Return the [X, Y] coordinate for the center point of the cell that contains the specified text.  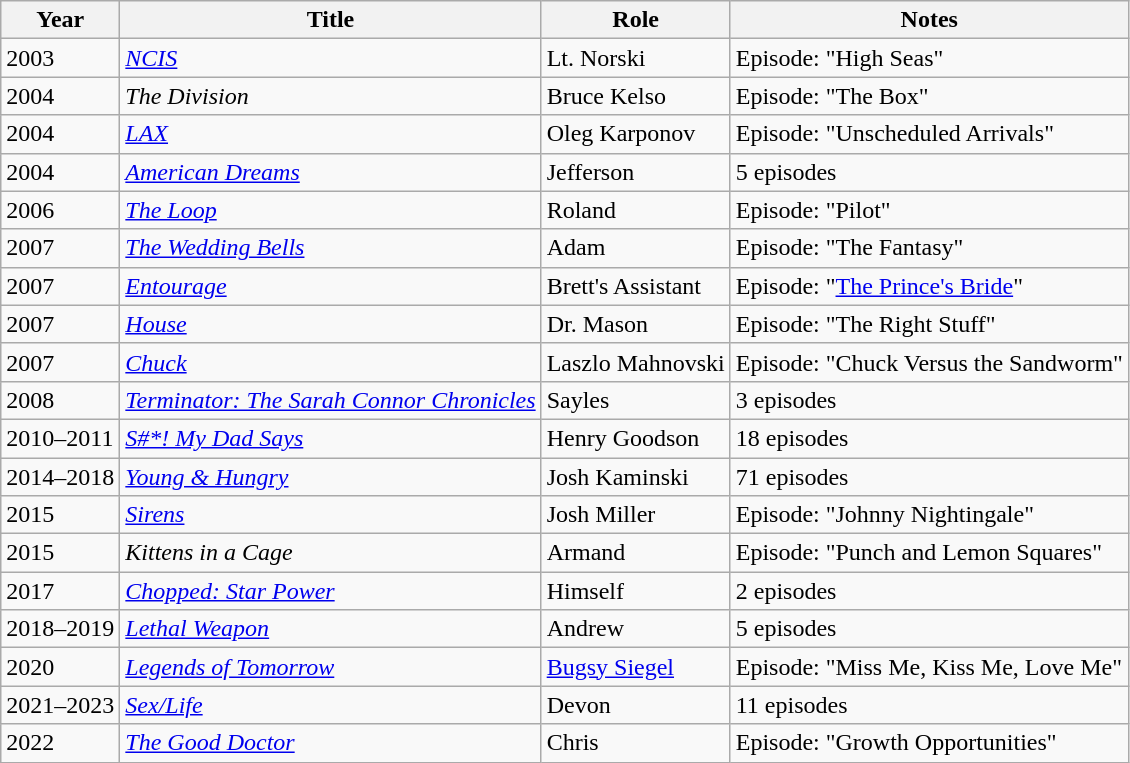
Episode: "The Prince's Bride" [929, 286]
Episode: "Chuck Versus the Sandworm" [929, 362]
Role [636, 20]
American Dreams [330, 172]
2008 [60, 400]
71 episodes [929, 477]
2003 [60, 58]
The Loop [330, 210]
Armand [636, 553]
Adam [636, 248]
2021–2023 [60, 705]
Year [60, 20]
Episode: "The Box" [929, 96]
LAX [330, 134]
Episode: "Pilot" [929, 210]
Bruce Kelso [636, 96]
Himself [636, 591]
Laszlo Mahnovski [636, 362]
S#*! My Dad Says [330, 438]
11 episodes [929, 705]
Sex/Life [330, 705]
2006 [60, 210]
House [330, 324]
Notes [929, 20]
2017 [60, 591]
Sirens [330, 515]
Jefferson [636, 172]
NCIS [330, 58]
2022 [60, 743]
Dr. Mason [636, 324]
Entourage [330, 286]
Episode: "Unscheduled Arrivals" [929, 134]
Episode: "The Right Stuff" [929, 324]
Chris [636, 743]
Josh Kaminski [636, 477]
Episode: "Growth Opportunities" [929, 743]
Devon [636, 705]
2014–2018 [60, 477]
Episode: "High Seas" [929, 58]
Episode: "Johnny Nightingale" [929, 515]
18 episodes [929, 438]
2010–2011 [60, 438]
2018–2019 [60, 629]
Brett's Assistant [636, 286]
Legends of Tomorrow [330, 667]
Terminator: The Sarah Connor Chronicles [330, 400]
Henry Goodson [636, 438]
Bugsy Siegel [636, 667]
The Division [330, 96]
Andrew [636, 629]
2 episodes [929, 591]
Lethal Weapon [330, 629]
Chopped: Star Power [330, 591]
Chuck [330, 362]
Lt. Norski [636, 58]
3 episodes [929, 400]
Josh Miller [636, 515]
Episode: "The Fantasy" [929, 248]
Kittens in a Cage [330, 553]
The Wedding Bells [330, 248]
Episode: "Punch and Lemon Squares" [929, 553]
Title [330, 20]
Young & Hungry [330, 477]
Sayles [636, 400]
Oleg Karponov [636, 134]
The Good Doctor [330, 743]
Episode: "Miss Me, Kiss Me, Love Me" [929, 667]
Roland [636, 210]
2020 [60, 667]
